For the text-containing cell, return its midpoint in [X, Y] coordinate format. 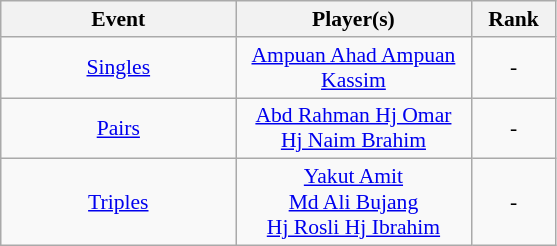
Abd Rahman Hj Omar Hj Naim Brahim [354, 128]
Rank [514, 19]
Player(s) [354, 19]
Yakut Amit Md Ali Bujang Hj Rosli Hj Ibrahim [354, 202]
Singles [118, 68]
Pairs [118, 128]
Event [118, 19]
Ampuan Ahad Ampuan Kassim [354, 68]
Triples [118, 202]
